Extract the [x, y] coordinate from the center of the cell holding the provided text.  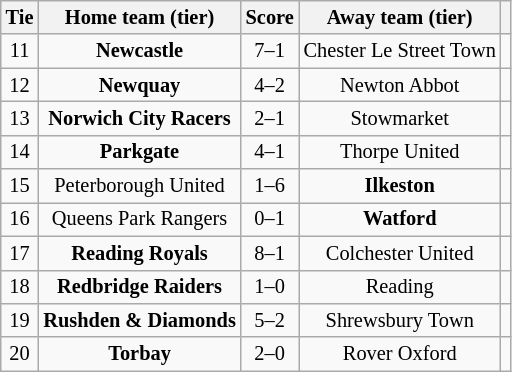
Rover Oxford [400, 354]
20 [20, 354]
Peterborough United [139, 186]
Away team (tier) [400, 17]
Thorpe United [400, 152]
Stowmarket [400, 118]
Norwich City Racers [139, 118]
Reading [400, 287]
Tie [20, 17]
Queens Park Rangers [139, 219]
Watford [400, 219]
Colchester United [400, 253]
Newcastle [139, 51]
5–2 [270, 320]
Parkgate [139, 152]
2–0 [270, 354]
12 [20, 85]
Torbay [139, 354]
19 [20, 320]
Reading Royals [139, 253]
17 [20, 253]
Newton Abbot [400, 85]
2–1 [270, 118]
15 [20, 186]
Ilkeston [400, 186]
18 [20, 287]
1–6 [270, 186]
4–1 [270, 152]
4–2 [270, 85]
Redbridge Raiders [139, 287]
Newquay [139, 85]
16 [20, 219]
14 [20, 152]
Score [270, 17]
Chester Le Street Town [400, 51]
Home team (tier) [139, 17]
8–1 [270, 253]
11 [20, 51]
Rushden & Diamonds [139, 320]
13 [20, 118]
Shrewsbury Town [400, 320]
7–1 [270, 51]
1–0 [270, 287]
0–1 [270, 219]
